Return (X, Y) of the center of cell containing provided text 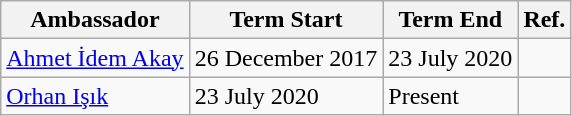
Ref. (544, 20)
26 December 2017 (286, 58)
Present (450, 96)
Orhan Işık (95, 96)
Term End (450, 20)
Ahmet İdem Akay (95, 58)
Term Start (286, 20)
Ambassador (95, 20)
